Extract the (X, Y) coordinate from the center of the cell holding the provided text.  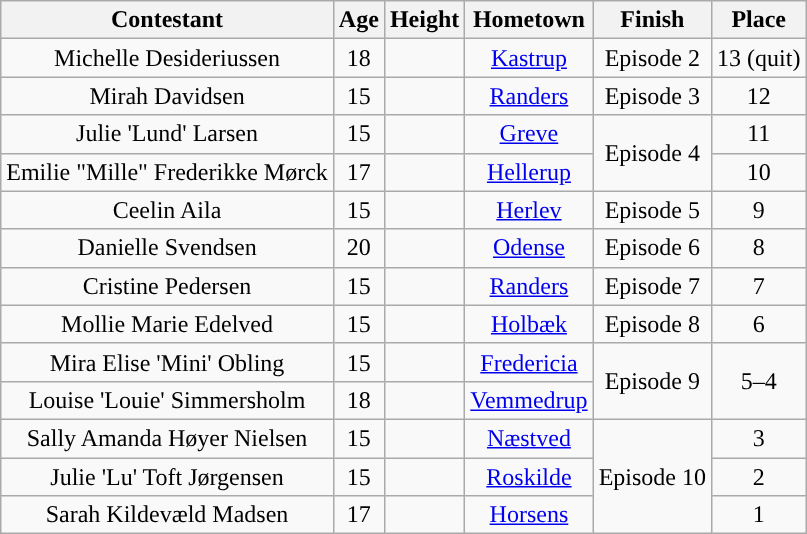
Sarah Kildevæld Madsen (168, 515)
Episode 2 (652, 58)
Episode 6 (652, 248)
Herlev (529, 210)
Mirah Davidsen (168, 96)
3 (759, 438)
Episode 10 (652, 476)
Kastrup (529, 58)
13 (quit) (759, 58)
Mollie Marie Edelved (168, 324)
Greve (529, 134)
Odense (529, 248)
Hellerup (529, 172)
Episode 4 (652, 153)
Contestant (168, 20)
20 (358, 248)
12 (759, 96)
Episode 8 (652, 324)
10 (759, 172)
Episode 5 (652, 210)
Holbæk (529, 324)
Finish (652, 20)
Julie 'Lund' Larsen (168, 134)
Mira Elise 'Mini' Obling (168, 362)
Height (424, 20)
Michelle Desideriussen (168, 58)
9 (759, 210)
6 (759, 324)
Ceelin Aila (168, 210)
Horsens (529, 515)
Vemmedrup (529, 400)
Louise 'Louie' Simmersholm (168, 400)
Place (759, 20)
Sally Amanda Høyer Nielsen (168, 438)
7 (759, 286)
2 (759, 477)
Episode 7 (652, 286)
Age (358, 20)
Episode 3 (652, 96)
Cristine Pedersen (168, 286)
Julie 'Lu' Toft Jørgensen (168, 477)
11 (759, 134)
Hometown (529, 20)
5–4 (759, 381)
Fredericia (529, 362)
Roskilde (529, 477)
8 (759, 248)
Danielle Svendsen (168, 248)
1 (759, 515)
Næstved (529, 438)
Episode 9 (652, 381)
Emilie "Mille" Frederikke Mørck (168, 172)
